Detect which cell encompasses the target text, then output its (X, Y) center coordinate. 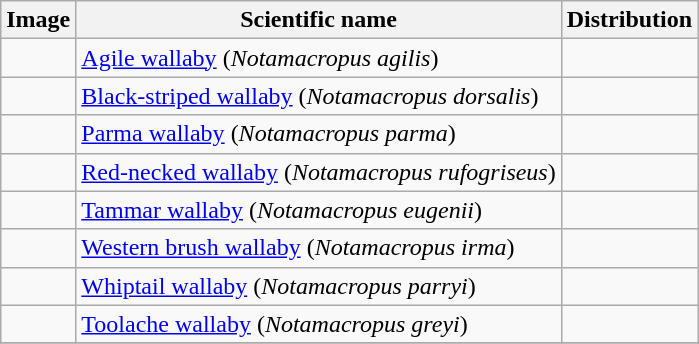
Red-necked wallaby (Notamacropus rufogriseus) (318, 172)
Scientific name (318, 20)
Toolache wallaby (Notamacropus greyi) (318, 324)
Image (38, 20)
Black-striped wallaby (Notamacropus dorsalis) (318, 96)
Whiptail wallaby (Notamacropus parryi) (318, 286)
Parma wallaby (Notamacropus parma) (318, 134)
Western brush wallaby (Notamacropus irma) (318, 248)
Distribution (629, 20)
Agile wallaby (Notamacropus agilis) (318, 58)
Tammar wallaby (Notamacropus eugenii) (318, 210)
